Identify which cell holds the provided text, then report its [X, Y] central coordinate. 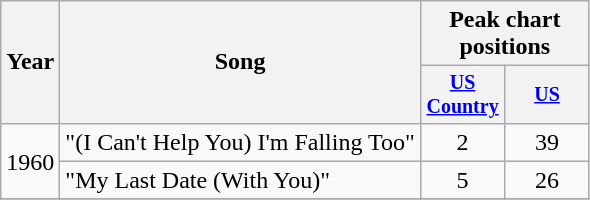
2 [462, 142]
US [547, 94]
"(I Can't Help You) I'm Falling Too" [240, 142]
Year [30, 62]
"My Last Date (With You)" [240, 180]
5 [462, 180]
Song [240, 62]
US Country [462, 94]
1960 [30, 161]
39 [547, 142]
Peak chart positions [504, 34]
26 [547, 180]
